Return the [x, y] coordinate for the center point of the cell that contains the specified text.  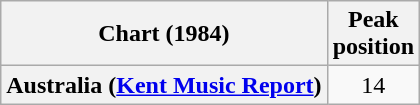
14 [373, 85]
Peakposition [373, 34]
Chart (1984) [164, 34]
Australia (Kent Music Report) [164, 85]
